For the text-containing cell, return its midpoint in (x, y) coordinate format. 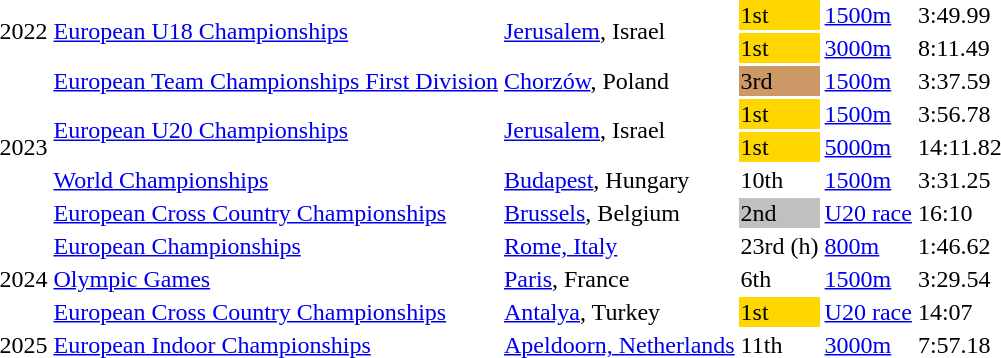
5000m (868, 147)
Olympic Games (276, 279)
World Championships (276, 180)
European U20 Championships (276, 130)
6th (780, 279)
800m (868, 246)
2nd (780, 213)
10th (780, 180)
Chorzów, Poland (620, 81)
Brussels, Belgium (620, 213)
3000m (868, 48)
European Team Championships First Division (276, 81)
Budapest, Hungary (620, 180)
3rd (780, 81)
Paris, France (620, 279)
European Championships (276, 246)
23rd (h) (780, 246)
Antalya, Turkey (620, 312)
Rome, Italy (620, 246)
European U18 Championships (276, 32)
